Return (x, y) of the center of cell containing provided text 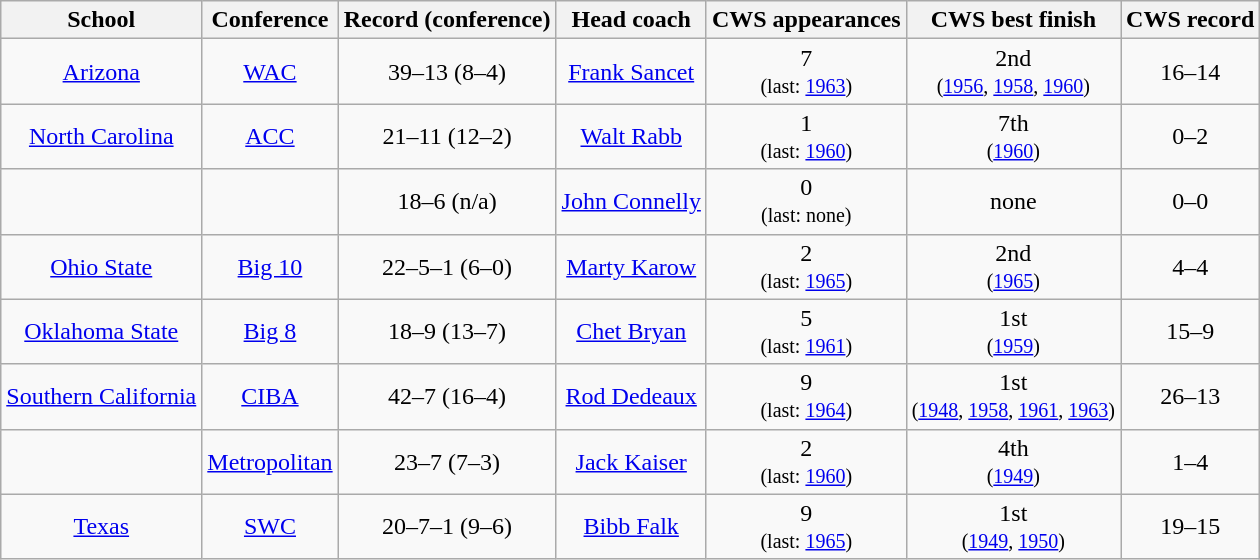
none (1013, 202)
Record (conference) (447, 20)
39–13 (8–4) (447, 72)
22–5–1 (6–0) (447, 266)
18–6 (n/a) (447, 202)
1st(1959) (1013, 332)
20–7–1 (9–6) (447, 526)
Ohio State (102, 266)
1(last: 1960) (806, 136)
26–13 (1190, 396)
2(last: 1965) (806, 266)
John Connelly (631, 202)
School (102, 20)
23–7 (7–3) (447, 462)
SWC (270, 526)
19–15 (1190, 526)
CWS record (1190, 20)
Southern California (102, 396)
4–4 (1190, 266)
21–11 (12–2) (447, 136)
7(last: 1963) (806, 72)
1st(1949, 1950) (1013, 526)
0(last: none) (806, 202)
2(last: 1960) (806, 462)
CWS best finish (1013, 20)
Arizona (102, 72)
Texas (102, 526)
Frank Sancet (631, 72)
15–9 (1190, 332)
Conference (270, 20)
Jack Kaiser (631, 462)
1st(1948, 1958, 1961, 1963) (1013, 396)
0–0 (1190, 202)
WAC (270, 72)
2nd(1956, 1958, 1960) (1013, 72)
Big 8 (270, 332)
9(last: 1965) (806, 526)
Metropolitan (270, 462)
Oklahoma State (102, 332)
0–2 (1190, 136)
ACC (270, 136)
7th(1960) (1013, 136)
16–14 (1190, 72)
1–4 (1190, 462)
9(last: 1964) (806, 396)
18–9 (13–7) (447, 332)
Chet Bryan (631, 332)
CWS appearances (806, 20)
2nd(1965) (1013, 266)
Marty Karow (631, 266)
Head coach (631, 20)
CIBA (270, 396)
Big 10 (270, 266)
4th(1949) (1013, 462)
Rod Dedeaux (631, 396)
5(last: 1961) (806, 332)
North Carolina (102, 136)
Walt Rabb (631, 136)
42–7 (16–4) (447, 396)
Bibb Falk (631, 526)
